Return the [X, Y] coordinate for the center point of the cell that contains the specified text.  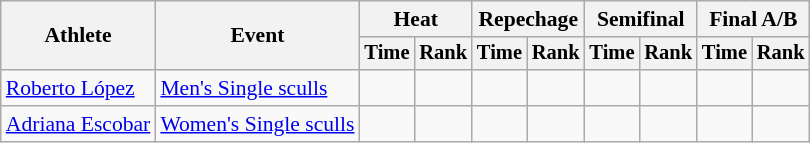
Men's Single sculls [257, 88]
Final A/B [753, 19]
Semifinal [640, 19]
Roberto López [78, 88]
Women's Single sculls [257, 124]
Athlete [78, 36]
Event [257, 36]
Adriana Escobar [78, 124]
Repechage [528, 19]
Heat [415, 19]
